Return [x, y] of the center of cell containing provided text 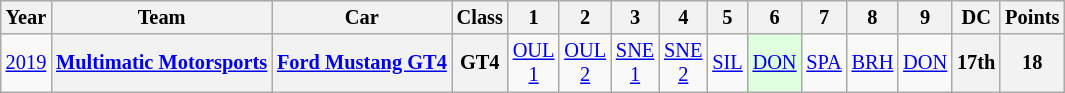
8 [873, 17]
4 [683, 17]
Points [1032, 17]
SNE1 [635, 63]
3 [635, 17]
OUL2 [585, 63]
17th [976, 63]
SPA [824, 63]
GT4 [480, 63]
Team [162, 17]
SIL [727, 63]
1 [534, 17]
Car [362, 17]
9 [925, 17]
18 [1032, 63]
DC [976, 17]
6 [775, 17]
Class [480, 17]
OUL1 [534, 63]
Year [26, 17]
Multimatic Motorsports [162, 63]
7 [824, 17]
5 [727, 17]
Ford Mustang GT4 [362, 63]
2019 [26, 63]
2 [585, 17]
BRH [873, 63]
SNE2 [683, 63]
